Find where the given text appears and provide that cell's center as (x, y) coordinate. 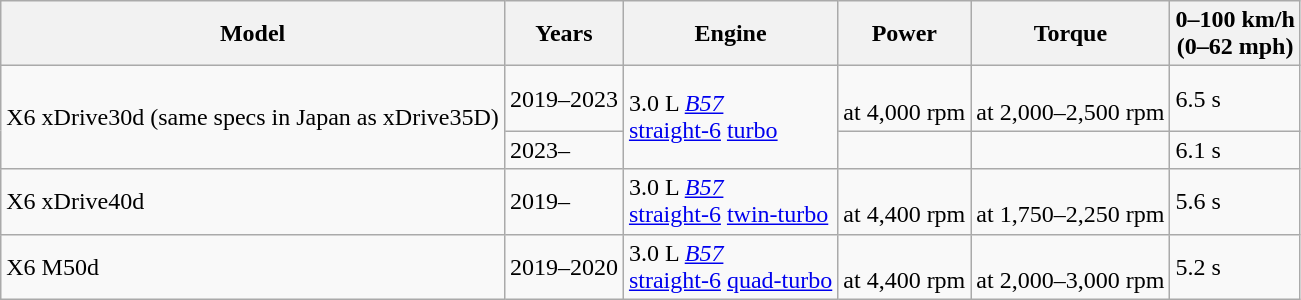
Torque (1070, 34)
5.2 s (1235, 266)
Model (253, 34)
3.0 L B57 straight-6 twin-turbo (730, 202)
6.5 s (1235, 98)
Engine (730, 34)
3.0 L B57 straight-6 quad-turbo (730, 266)
at 1,750–2,250 rpm (1070, 202)
X6 xDrive40d (253, 202)
2019–2020 (564, 266)
at 4,000 rpm (904, 98)
at 2,000–2,500 rpm (1070, 98)
2019– (564, 202)
5.6 s (1235, 202)
Years (564, 34)
Power (904, 34)
X6 M50d (253, 266)
2023– (564, 150)
0–100 km/h (0–62 mph) (1235, 34)
6.1 s (1235, 150)
2019–2023 (564, 98)
at 2,000–3,000 rpm (1070, 266)
3.0 L B57 straight-6 turbo (730, 118)
X6 xDrive30d (same specs in Japan as xDrive35D) (253, 118)
